Provide the (X, Y) coordinate of the cell's center where the given text is located.  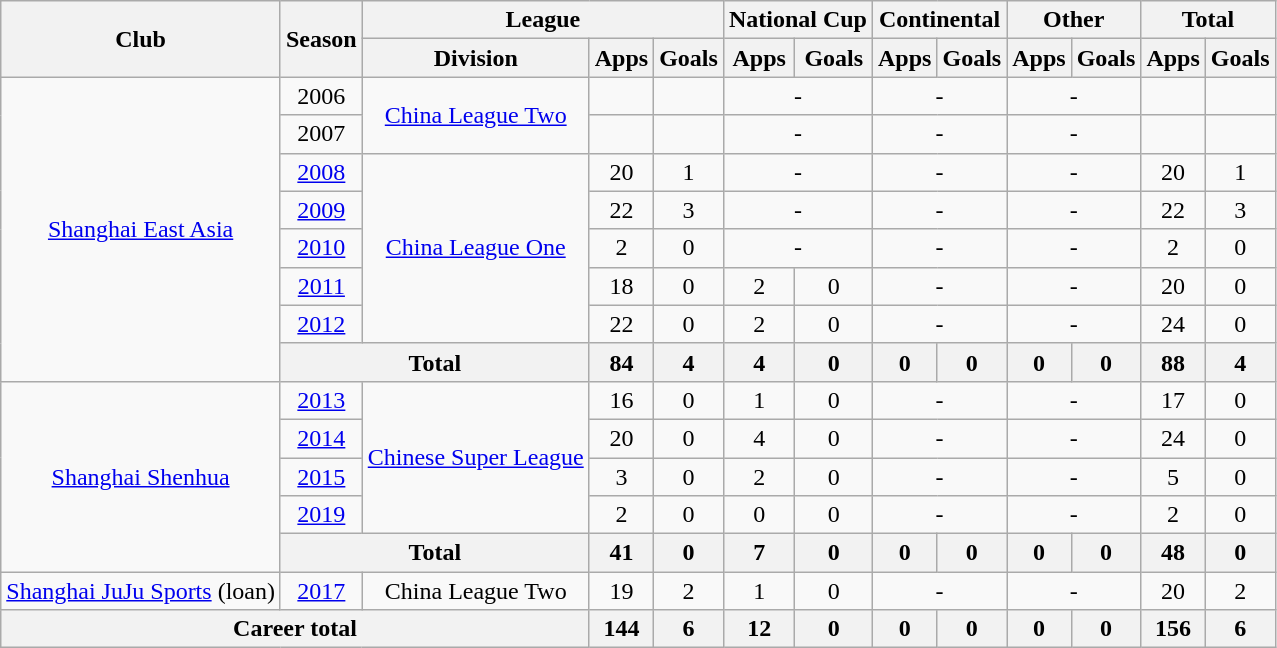
48 (1173, 553)
41 (621, 553)
Other (1074, 20)
2017 (321, 591)
2006 (321, 96)
16 (621, 400)
League (542, 20)
19 (621, 591)
17 (1173, 400)
2008 (321, 172)
7 (759, 553)
Shanghai East Asia (141, 229)
2013 (321, 400)
Career total (295, 629)
18 (621, 286)
84 (621, 362)
Shanghai Shenhua (141, 476)
Division (476, 58)
2011 (321, 286)
156 (1173, 629)
2012 (321, 324)
Continental (940, 20)
National Cup (798, 20)
2015 (321, 477)
2014 (321, 438)
Season (321, 39)
144 (621, 629)
Chinese Super League (476, 457)
2019 (321, 515)
China League One (476, 248)
2009 (321, 210)
Club (141, 39)
5 (1173, 477)
12 (759, 629)
2010 (321, 248)
Shanghai JuJu Sports (loan) (141, 591)
2007 (321, 134)
88 (1173, 362)
